For the text-containing cell, return its midpoint in (x, y) coordinate format. 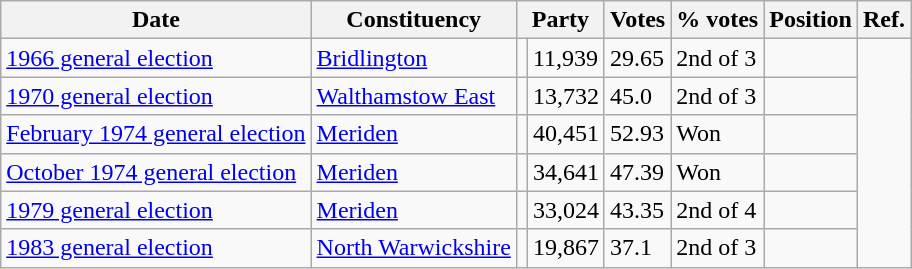
1979 general election (156, 210)
33,024 (566, 210)
Votes (637, 20)
Party (560, 20)
45.0 (637, 96)
Bridlington (414, 58)
% votes (718, 20)
Date (156, 20)
February 1974 general election (156, 134)
40,451 (566, 134)
52.93 (637, 134)
Ref. (884, 20)
1966 general election (156, 58)
Constituency (414, 20)
13,732 (566, 96)
11,939 (566, 58)
1983 general election (156, 248)
October 1974 general election (156, 172)
Position (811, 20)
2nd of 4 (718, 210)
19,867 (566, 248)
47.39 (637, 172)
29.65 (637, 58)
Walthamstow East (414, 96)
37.1 (637, 248)
North Warwickshire (414, 248)
43.35 (637, 210)
1970 general election (156, 96)
34,641 (566, 172)
